Capture the cell that displays the provided text and extract its [x, y] central coordinate. 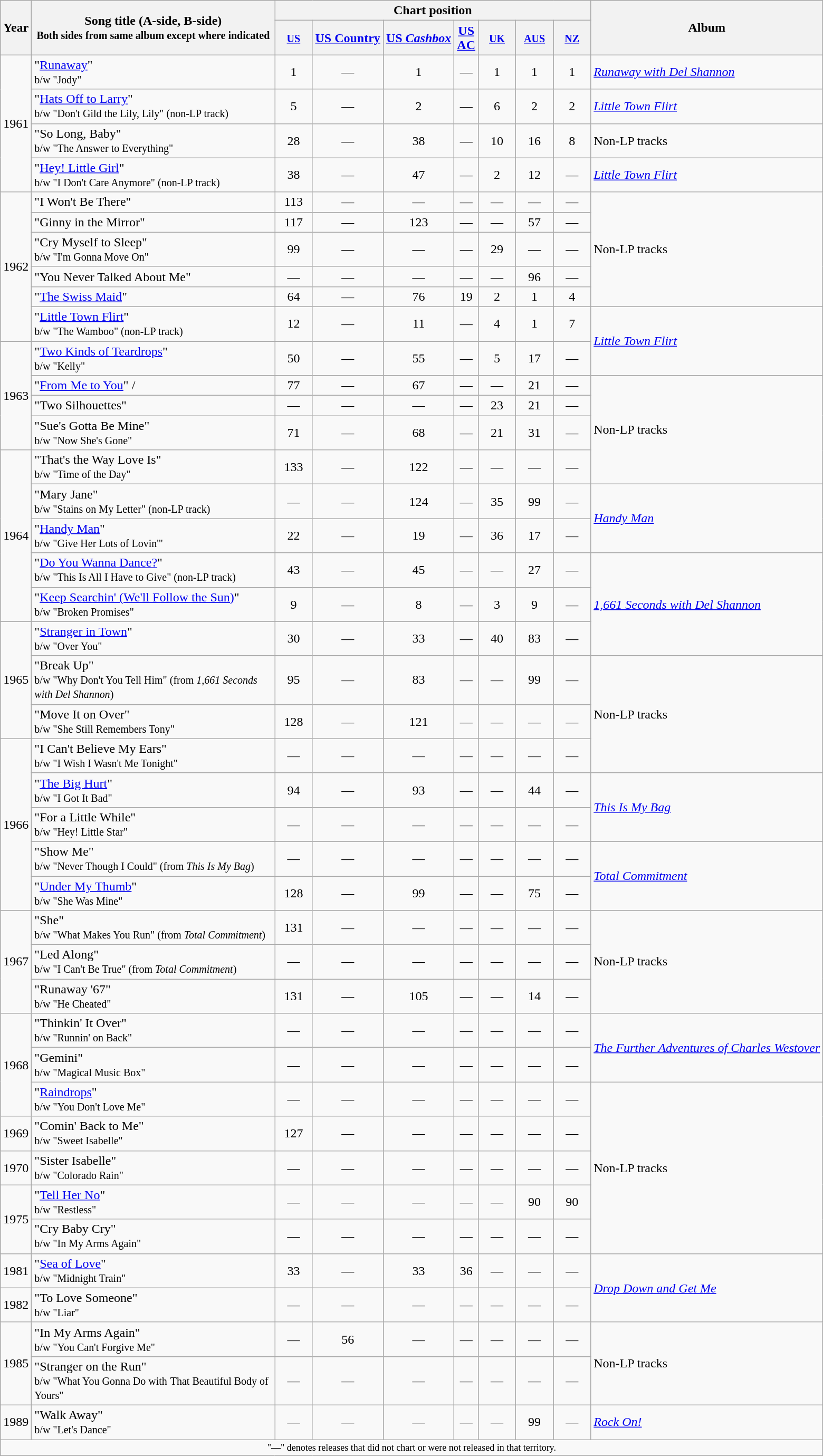
22 [293, 536]
US [293, 38]
"—" denotes releases that did not chart or were not released in that territory. [411, 1448]
1961 [16, 123]
"Break Up"b/w "Why Don't You Tell Him" (from 1,661 Seconds with Del Shannon) [153, 680]
31 [535, 433]
"Comin' Back to Me"b/w "Sweet Isabelle" [153, 1133]
"Two Silhouettes" [153, 406]
75 [535, 893]
7 [572, 324]
"Stranger on the Run"b/w "What You Gonna Do with That Beautiful Body of Yours" [153, 1381]
6 [497, 107]
10 [497, 140]
71 [293, 433]
117 [293, 222]
"Cry Baby Cry"b/w "In My Arms Again" [153, 1237]
This Is My Bag [707, 807]
"Keep Searchin' (We'll Follow the Sun)"b/w "Broken Promises" [153, 605]
127 [293, 1133]
94 [293, 790]
"Runaway '67"b/w "He Cheated" [153, 996]
11 [418, 324]
77 [293, 386]
Handy Man [707, 519]
"The Swiss Maid" [153, 296]
55 [418, 358]
14 [535, 996]
93 [418, 790]
1964 [16, 536]
"Handy Man"b/w "Give Her Lots of Lovin'" [153, 536]
"The Big Hurt"b/w "I Got It Bad" [153, 790]
Album [707, 27]
"Little Town Flirt"b/w "The Wamboo" (non-LP track) [153, 324]
57 [535, 222]
1966 [16, 824]
1969 [16, 1133]
96 [535, 276]
29 [497, 249]
16 [535, 140]
30 [293, 638]
US Cashbox [418, 38]
35 [497, 501]
124 [418, 501]
23 [497, 406]
NZ [572, 38]
UK [497, 38]
"Led Along"b/w "I Can't Be True" (from Total Commitment) [153, 962]
1989 [16, 1422]
Total Commitment [707, 876]
1985 [16, 1363]
"Move It on Over"b/w "She Still Remembers Tony" [153, 722]
"Runaway"b/w "Jody" [153, 72]
Drop Down and Get Me [707, 1288]
95 [293, 680]
1975 [16, 1219]
64 [293, 296]
47 [418, 175]
Year [16, 27]
122 [418, 467]
28 [293, 140]
"For a Little While"b/w "Hey! Little Star" [153, 824]
Rock On! [707, 1422]
Runaway with Del Shannon [707, 72]
Song title (A-side, B-side)Both sides from same album except where indicated [153, 27]
1970 [16, 1168]
"Sea of Love"b/w "Midnight Train" [153, 1270]
"You Never Talked About Me" [153, 276]
"Raindrops"b/w "You Don't Love Me" [153, 1099]
1982 [16, 1305]
43 [293, 570]
68 [418, 433]
"From Me to You" / [153, 386]
1963 [16, 395]
"Hats Off to Larry"b/w "Don't Gild the Lily, Lily" (non-LP track) [153, 107]
121 [418, 722]
"Sue's Gotta Be Mine"b/w "Now She's Gone" [153, 433]
"Under My Thumb"b/w "She Was Mine" [153, 893]
"Stranger in Town"b/w "Over You" [153, 638]
"That's the Way Love Is"b/w "Time of the Day" [153, 467]
27 [535, 570]
1962 [16, 266]
"Do You Wanna Dance?"b/w "This Is All I Have to Give" (non-LP track) [153, 570]
US Country [348, 38]
"Two Kinds of Teardrops"b/w "Kelly" [153, 358]
44 [535, 790]
1,661 Seconds with Del Shannon [707, 605]
113 [293, 202]
"Gemini"b/w "Magical Music Box" [153, 1065]
1965 [16, 680]
67 [418, 386]
1981 [16, 1270]
45 [418, 570]
"Hey! Little Girl"b/w "I Don't Care Anymore" (non-LP track) [153, 175]
123 [418, 222]
Chart position [433, 11]
"Tell Her No"b/w "Restless" [153, 1202]
"Walk Away"b/w "Let's Dance" [153, 1422]
40 [497, 638]
"She"b/w "What Makes You Run" (from Total Commitment) [153, 927]
"Thinkin' It Over"b/w "Runnin' on Back" [153, 1031]
"I Won't Be There" [153, 202]
The Further Adventures of Charles Westover [707, 1048]
"So Long, Baby"b/w "The Answer to Everything" [153, 140]
76 [418, 296]
"In My Arms Again"b/w "You Can't Forgive Me" [153, 1339]
"Show Me"b/w "Never Though I Could" (from This Is My Bag) [153, 859]
1968 [16, 1065]
"I Can't Believe My Ears"b/w "I Wish I Wasn't Me Tonight" [153, 755]
"Cry Myself to Sleep"b/w "I'm Gonna Move On" [153, 249]
3 [497, 605]
"Ginny in the Mirror" [153, 222]
133 [293, 467]
USAC [466, 38]
50 [293, 358]
56 [348, 1339]
1967 [16, 962]
105 [418, 996]
"Sister Isabelle"b/w "Colorado Rain" [153, 1168]
AUS [535, 38]
"To Love Someone"b/w "Liar" [153, 1305]
"Mary Jane"b/w "Stains on My Letter" (non-LP track) [153, 501]
